Pinpoint the cell where the given text exists, returning its (X, Y) midpoint coordinate. 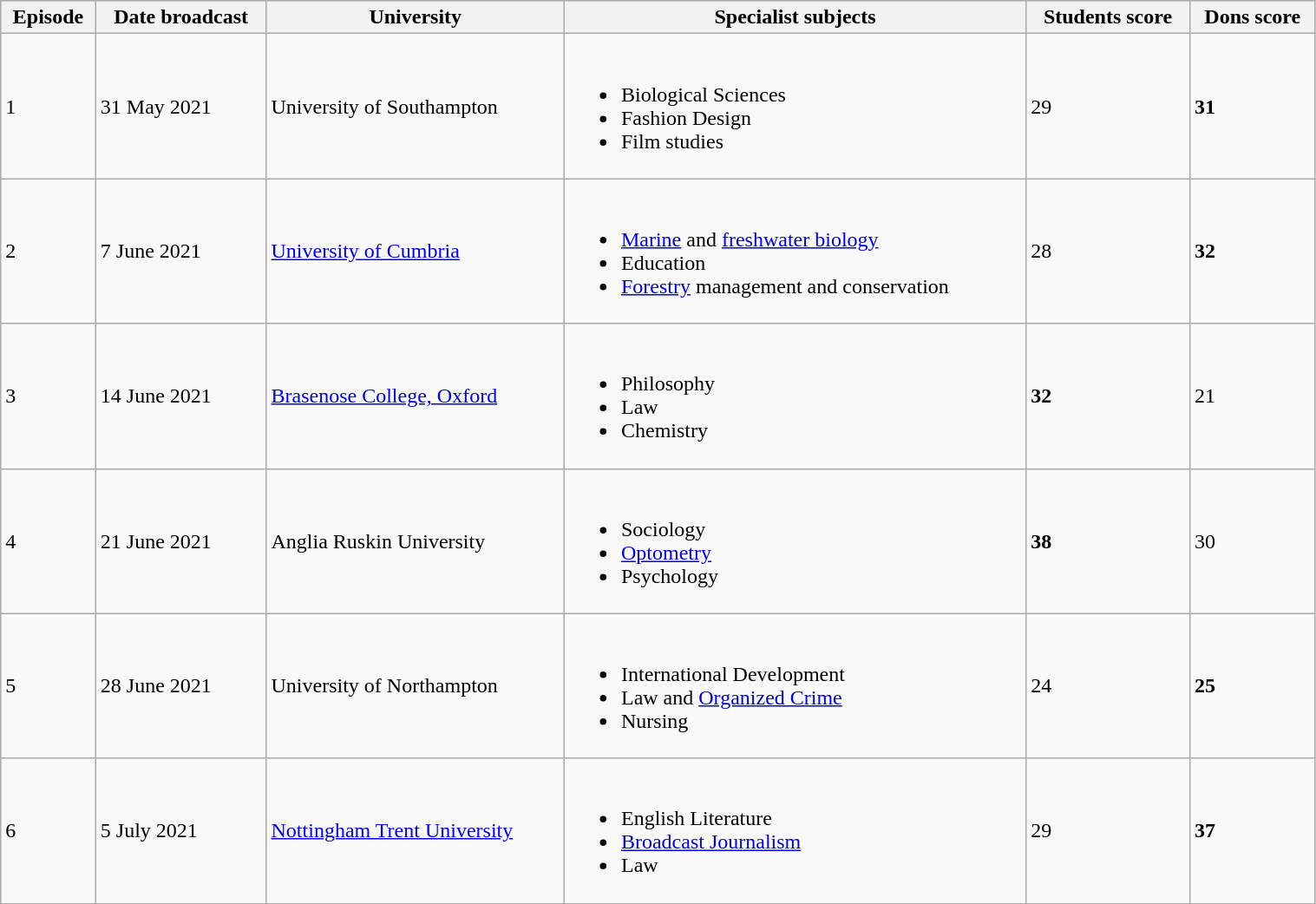
Students score (1109, 17)
Marine and freshwater biologyEducationForestry management and conservation (795, 252)
Date broadcast (180, 17)
University of Cumbria (415, 252)
25 (1253, 685)
1 (49, 106)
6 (49, 831)
Nottingham Trent University (415, 831)
University of Northampton (415, 685)
28 (1109, 252)
21 (1253, 396)
37 (1253, 831)
University of Southampton (415, 106)
Dons score (1253, 17)
24 (1109, 685)
Biological SciencesFashion DesignFilm studies (795, 106)
SociologyOptometryPsychology (795, 541)
PhilosophyLawChemistry (795, 396)
4 (49, 541)
5 July 2021 (180, 831)
2 (49, 252)
Anglia Ruskin University (415, 541)
University (415, 17)
30 (1253, 541)
English LiteratureBroadcast JournalismLaw (795, 831)
31 May 2021 (180, 106)
Episode (49, 17)
Brasenose College, Oxford (415, 396)
38 (1109, 541)
14 June 2021 (180, 396)
5 (49, 685)
31 (1253, 106)
28 June 2021 (180, 685)
Specialist subjects (795, 17)
21 June 2021 (180, 541)
3 (49, 396)
7 June 2021 (180, 252)
International DevelopmentLaw and Organized CrimeNursing (795, 685)
